Locate the cell with the specified text and output its (X, Y) center coordinate. 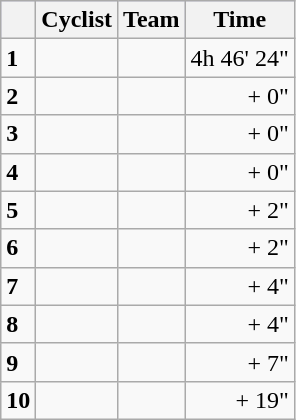
4h 46' 24" (240, 58)
9 (18, 362)
10 (18, 400)
2 (18, 96)
Time (240, 20)
5 (18, 210)
7 (18, 286)
3 (18, 134)
+ 7" (240, 362)
Team (152, 20)
4 (18, 172)
8 (18, 324)
Cyclist (77, 20)
+ 19" (240, 400)
1 (18, 58)
6 (18, 248)
